Provide the (x, y) coordinate of the cell's center where the given text is located.  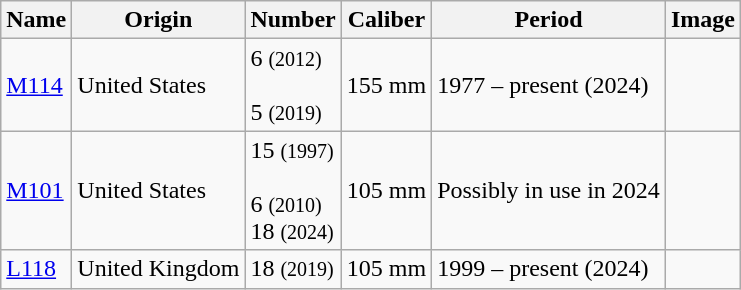
15 (1997)6 (2010) 18 (2024) (293, 190)
1977 – present (2024) (549, 85)
Origin (158, 20)
1999 – present (2024) (549, 269)
Possibly in use in 2024 (549, 190)
Caliber (386, 20)
M114 (36, 85)
United Kingdom (158, 269)
Period (549, 20)
L118 (36, 269)
Image (702, 20)
6 (2012)5 (2019) (293, 85)
Name (36, 20)
155 mm (386, 85)
M101 (36, 190)
Number (293, 20)
18 (2019) (293, 269)
